Scan for the cell matching the given text and deliver its (X, Y) coordinate at center. 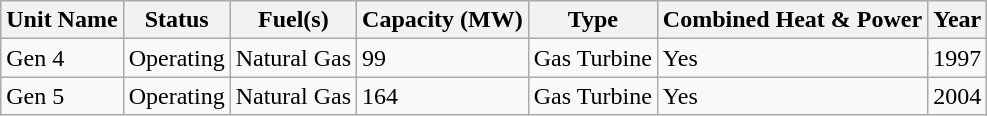
Year (958, 20)
Combined Heat & Power (792, 20)
Capacity (MW) (443, 20)
1997 (958, 58)
Unit Name (62, 20)
Gen 4 (62, 58)
2004 (958, 96)
Status (176, 20)
Gen 5 (62, 96)
164 (443, 96)
99 (443, 58)
Type (592, 20)
Fuel(s) (293, 20)
